Return the [x, y] coordinate for the center point of the cell that contains the specified text.  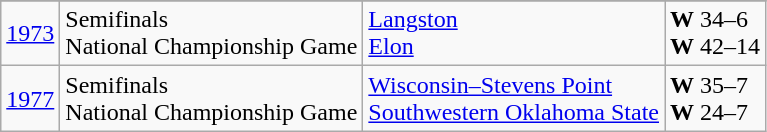
1973 [30, 34]
Wisconsin–Stevens PointSouthwestern Oklahoma State [514, 98]
W 34–6W 42–14 [716, 34]
1977 [30, 98]
W 35–7W 24–7 [716, 98]
LangstonElon [514, 34]
